Identify which cell holds the provided text, then report its [x, y] central coordinate. 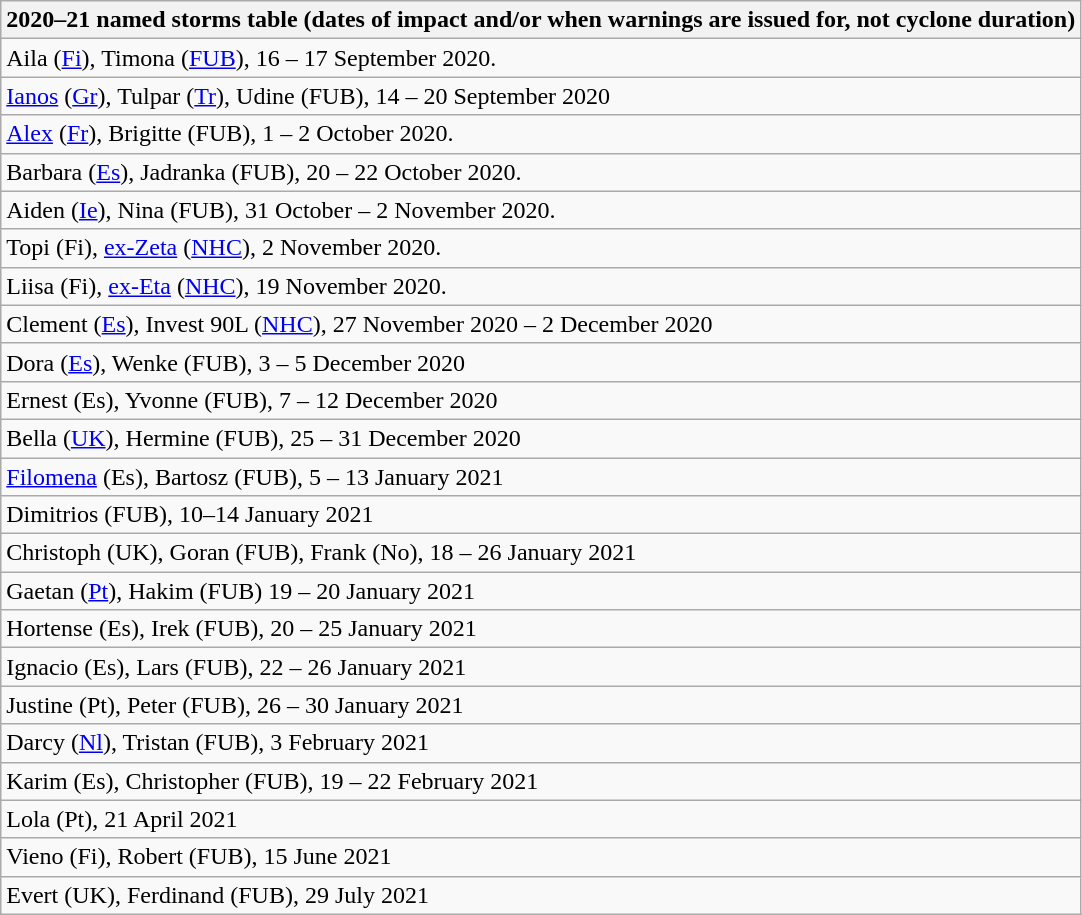
Darcy (Nl), Tristan (FUB), 3 February 2021 [541, 743]
Lola (Pt), 21 April 2021 [541, 819]
Christoph (UK), Goran (FUB), Frank (No), 18 – 26 January 2021 [541, 553]
Ernest (Es), Yvonne (FUB), 7 – 12 December 2020 [541, 400]
2020–21 named storms table (dates of impact and/or when warnings are issued for, not cyclone duration) [541, 20]
Barbara (Es), Jadranka (FUB), 20 – 22 October 2020. [541, 172]
Aila (Fi), Timona (FUB), 16 – 17 September 2020. [541, 58]
Ignacio (Es), Lars (FUB), 22 – 26 January 2021 [541, 667]
Alex (Fr), Brigitte (FUB), 1 – 2 October 2020. [541, 134]
Karim (Es), Christopher (FUB), 19 – 22 February 2021 [541, 781]
Justine (Pt), Peter (FUB), 26 – 30 January 2021 [541, 705]
Filomena (Es), Bartosz (FUB), 5 – 13 January 2021 [541, 477]
Gaetan (Pt), Hakim (FUB) 19 – 20 January 2021 [541, 591]
Dora (Es), Wenke (FUB), 3 – 5 December 2020 [541, 362]
Vieno (Fi), Robert (FUB), 15 June 2021 [541, 857]
Evert (UK), Ferdinand (FUB), 29 July 2021 [541, 895]
Dimitrios (FUB), 10–14 January 2021 [541, 515]
Liisa (Fi), ex-Eta (NHC), 19 November 2020. [541, 286]
Clement (Es), Invest 90L (NHC), 27 November 2020 – 2 December 2020 [541, 324]
Topi (Fi), ex-Zeta (NHC), 2 November 2020. [541, 248]
Ianos (Gr), Tulpar (Tr), Udine (FUB), 14 – 20 September 2020 [541, 96]
Bella (UK), Hermine (FUB), 25 – 31 December 2020 [541, 438]
Aiden (Ie), Nina (FUB), 31 October – 2 November 2020. [541, 210]
Hortense (Es), Irek (FUB), 20 – 25 January 2021 [541, 629]
